Scan for the cell matching the given text and deliver its (X, Y) coordinate at center. 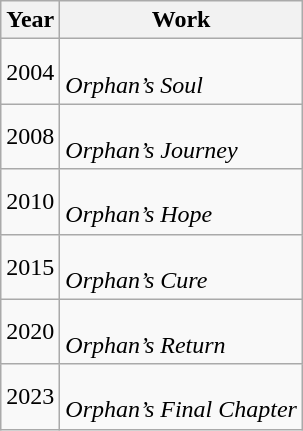
2010 (30, 202)
Year (30, 20)
2004 (30, 72)
Orphan’s Final Chapter (182, 396)
2020 (30, 332)
Orphan’s Journey (182, 136)
2008 (30, 136)
Orphan’s Cure (182, 266)
2015 (30, 266)
Orphan’s Soul (182, 72)
Orphan’s Return (182, 332)
Orphan’s Hope (182, 202)
2023 (30, 396)
Work (182, 20)
